Scan for the cell matching the given text and deliver its (X, Y) coordinate at center. 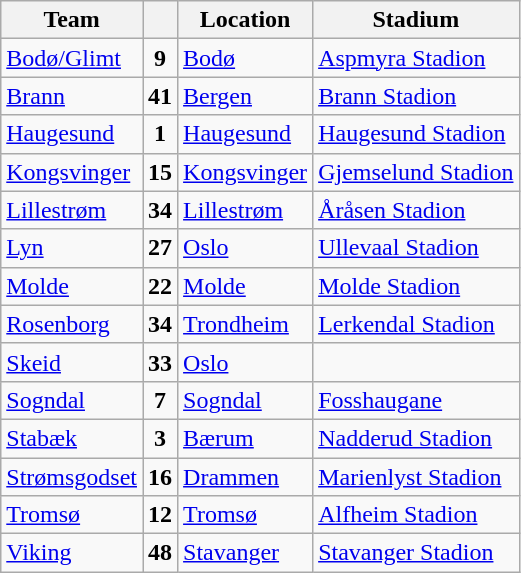
41 (160, 96)
Lyn (72, 248)
Brann Stadion (416, 96)
7 (160, 400)
33 (160, 362)
Viking (72, 553)
Lerkendal Stadion (416, 324)
Skeid (72, 362)
Strømsgodset (72, 477)
Brann (72, 96)
Bergen (246, 96)
Haugesund Stadion (416, 134)
Fosshaugane (416, 400)
Bodø (246, 58)
Stabæk (72, 438)
Molde Stadion (416, 286)
12 (160, 515)
Drammen (246, 477)
15 (160, 172)
1 (160, 134)
Aspmyra Stadion (416, 58)
Marienlyst Stadion (416, 477)
Stadium (416, 20)
Location (246, 20)
Nadderud Stadion (416, 438)
Gjemselund Stadion (416, 172)
Trondheim (246, 324)
Bærum (246, 438)
Team (72, 20)
22 (160, 286)
Alfheim Stadion (416, 515)
3 (160, 438)
Rosenborg (72, 324)
Åråsen Stadion (416, 210)
Ullevaal Stadion (416, 248)
27 (160, 248)
48 (160, 553)
Stavanger Stadion (416, 553)
Stavanger (246, 553)
9 (160, 58)
Bodø/Glimt (72, 58)
16 (160, 477)
